Return the (X, Y) coordinate for the center point of the cell that contains the specified text.  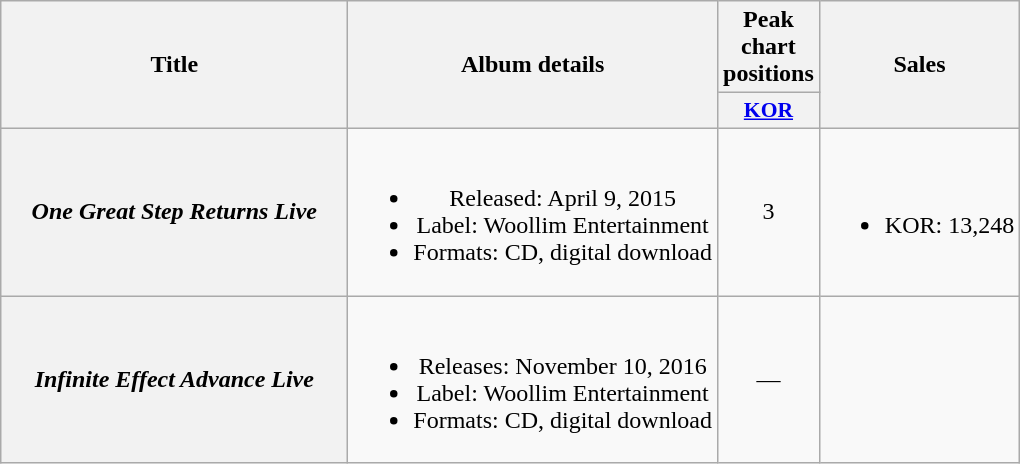
Peak chart positions (769, 47)
— (769, 380)
Released: April 9, 2015Label: Woollim EntertainmentFormats: CD, digital download (533, 212)
3 (769, 212)
Album details (533, 65)
One Great Step Returns Live (174, 212)
Releases: November 10, 2016Label: Woollim EntertainmentFormats: CD, digital download (533, 380)
Title (174, 65)
KOR: 13,248 (919, 212)
Infinite Effect Advance Live (174, 380)
Sales (919, 65)
KOR (769, 111)
